Extract the (x, y) coordinate from the center of the cell holding the provided text.  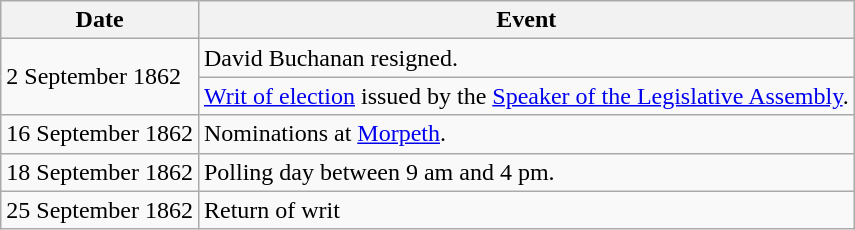
Writ of election issued by the Speaker of the Legislative Assembly. (526, 96)
Nominations at Morpeth. (526, 134)
Date (100, 20)
Return of writ (526, 210)
David Buchanan resigned. (526, 58)
Polling day between 9 am and 4 pm. (526, 172)
16 September 1862 (100, 134)
18 September 1862 (100, 172)
Event (526, 20)
2 September 1862 (100, 77)
25 September 1862 (100, 210)
